Scan for the cell matching the given text and deliver its (x, y) coordinate at center. 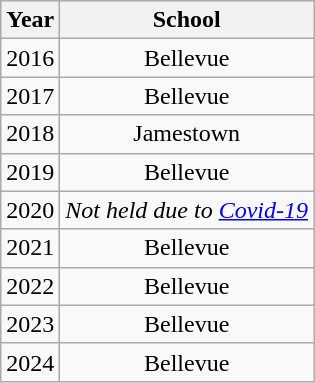
2016 (30, 58)
Not held due to Covid-19 (187, 210)
2021 (30, 248)
School (187, 20)
2017 (30, 96)
2024 (30, 362)
2022 (30, 286)
Year (30, 20)
2023 (30, 324)
Jamestown (187, 134)
2020 (30, 210)
2018 (30, 134)
2019 (30, 172)
